Determine the (x, y) coordinate at the center of the cell enclosing the given text.  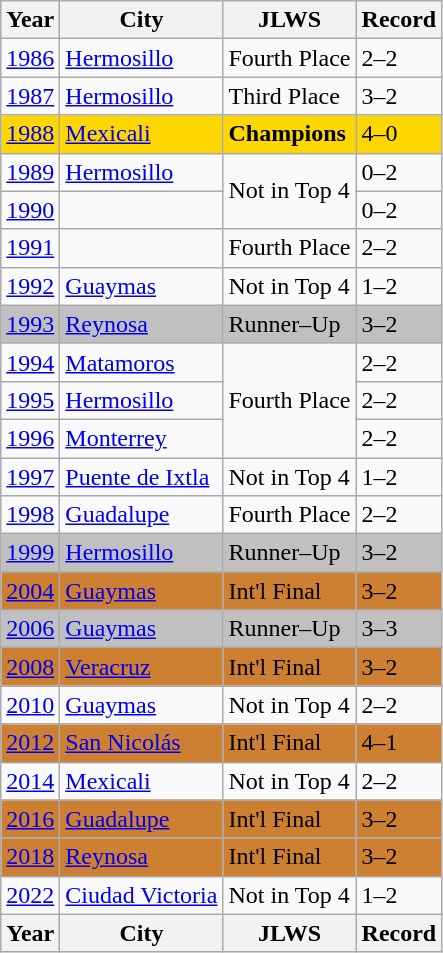
2004 (30, 591)
Veracruz (142, 667)
1998 (30, 515)
2018 (30, 857)
Champions (290, 134)
2008 (30, 667)
1992 (30, 286)
1999 (30, 553)
2012 (30, 743)
2016 (30, 819)
Ciudad Victoria (142, 895)
Matamoros (142, 362)
1994 (30, 362)
Third Place (290, 96)
1993 (30, 324)
Monterrey (142, 438)
2022 (30, 895)
San Nicolás (142, 743)
1986 (30, 58)
2014 (30, 781)
1990 (30, 210)
1988 (30, 134)
4–1 (399, 743)
2006 (30, 629)
4–0 (399, 134)
1995 (30, 400)
1997 (30, 477)
1996 (30, 438)
3–3 (399, 629)
Puente de Ixtla (142, 477)
2010 (30, 705)
1991 (30, 248)
1989 (30, 172)
1987 (30, 96)
